Pinpoint the cell where the given text exists, returning its (x, y) midpoint coordinate. 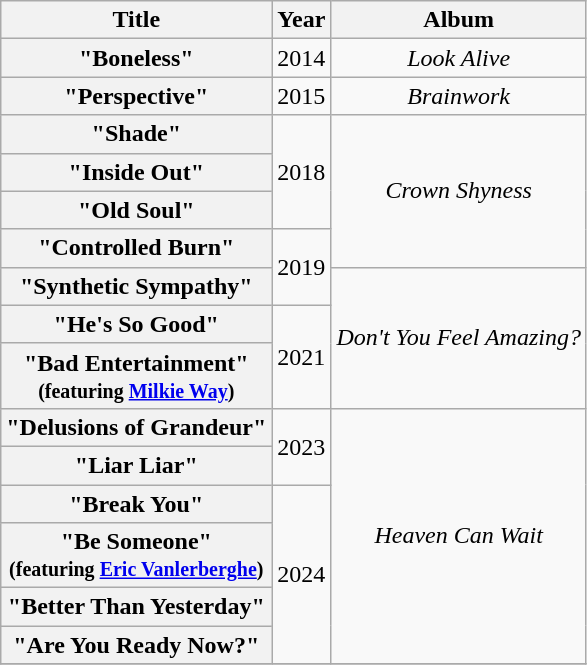
"He's So Good" (136, 324)
Year (302, 20)
"Liar Liar" (136, 465)
"Be Someone"(featuring Eric Vanlerberghe) (136, 556)
"Controlled Burn" (136, 248)
"Shade" (136, 134)
Look Alive (459, 58)
2014 (302, 58)
Heaven Can Wait (459, 536)
2023 (302, 446)
"Synthetic Sympathy" (136, 286)
"Perspective" (136, 96)
"Old Soul" (136, 210)
2021 (302, 356)
2024 (302, 574)
"Better Than Yesterday" (136, 607)
Title (136, 20)
"Bad Entertainment"(featuring Milkie Way) (136, 376)
2018 (302, 172)
Brainwork (459, 96)
"Break You" (136, 503)
"Boneless" (136, 58)
Crown Shyness (459, 191)
"Inside Out" (136, 172)
2015 (302, 96)
Album (459, 20)
"Delusions of Grandeur" (136, 427)
Don't You Feel Amazing? (459, 338)
"Are You Ready Now?" (136, 645)
2019 (302, 267)
